Detect which cell encompasses the target text, then output its (x, y) center coordinate. 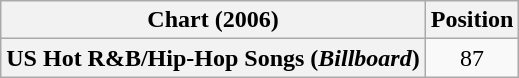
Position (472, 20)
87 (472, 58)
US Hot R&B/Hip-Hop Songs (Billboard) (213, 58)
Chart (2006) (213, 20)
